Determine the (x, y) coordinate at the center of the cell enclosing the given text.  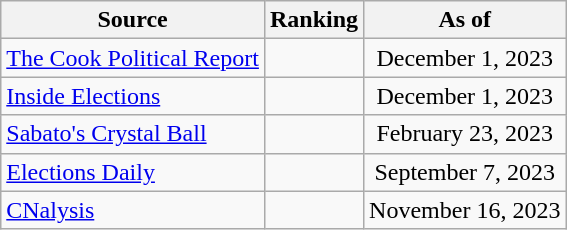
As of (465, 20)
February 23, 2023 (465, 134)
November 16, 2023 (465, 210)
September 7, 2023 (465, 172)
Elections Daily (133, 172)
Sabato's Crystal Ball (133, 134)
Inside Elections (133, 96)
The Cook Political Report (133, 58)
Ranking (314, 20)
CNalysis (133, 210)
Source (133, 20)
